For the text-containing cell, return its midpoint in [X, Y] coordinate format. 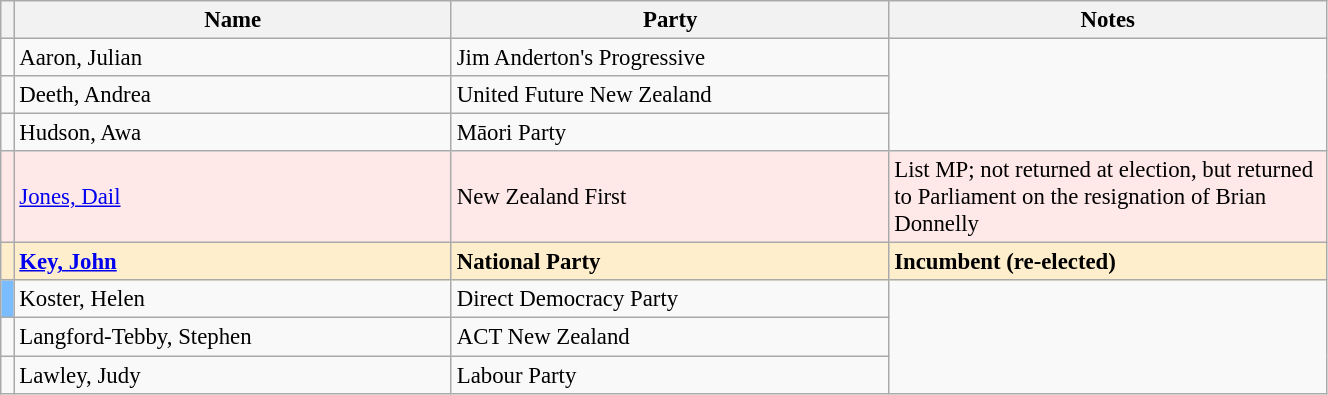
Deeth, Andrea [232, 95]
Jim Anderton's Progressive [670, 58]
ACT New Zealand [670, 337]
List MP; not returned at election, but returned to Parliament on the resignation of Brian Donnelly [1108, 197]
Incumbent (re-elected) [1108, 262]
Koster, Helen [232, 299]
Māori Party [670, 133]
New Zealand First [670, 197]
Party [670, 20]
Name [232, 20]
Labour Party [670, 375]
Notes [1108, 20]
Key, John [232, 262]
National Party [670, 262]
Langford-Tebby, Stephen [232, 337]
Lawley, Judy [232, 375]
Jones, Dail [232, 197]
United Future New Zealand [670, 95]
Hudson, Awa [232, 133]
Direct Democracy Party [670, 299]
Aaron, Julian [232, 58]
